Return the (x, y) coordinate for the center point of the cell that contains the specified text.  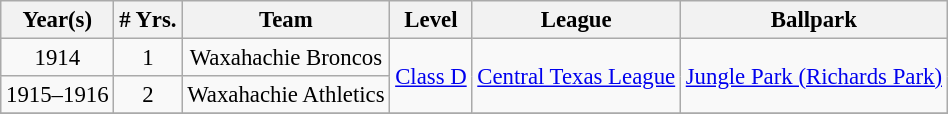
Class D (431, 76)
League (576, 20)
Waxahachie Athletics (286, 95)
Central Texas League (576, 76)
Level (431, 20)
Jungle Park (Richards Park) (814, 76)
2 (148, 95)
Ballpark (814, 20)
Waxahachie Broncos (286, 58)
1915–1916 (58, 95)
1 (148, 58)
Year(s) (58, 20)
1914 (58, 58)
# Yrs. (148, 20)
Team (286, 20)
